Provide the [X, Y] coordinate of the cell's center where the given text is located.  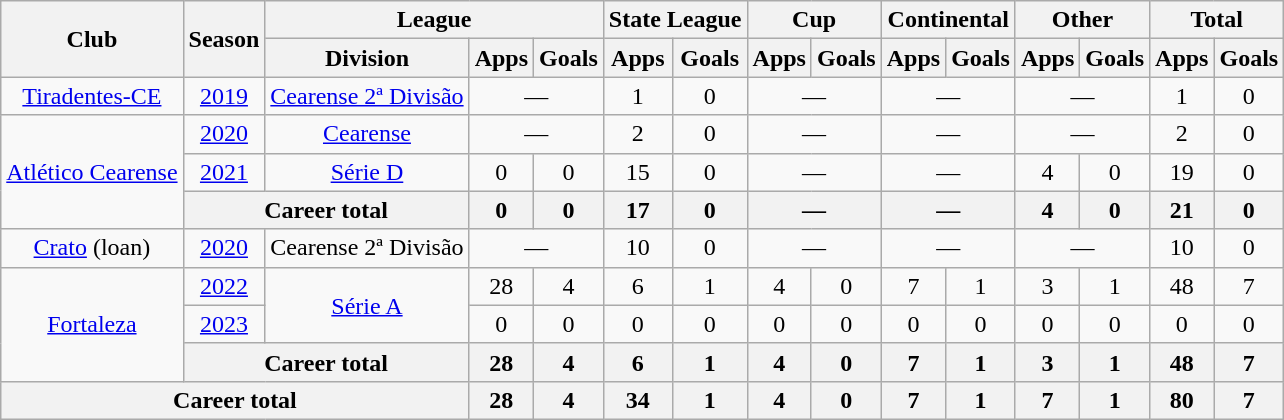
Total [1217, 20]
Fortaleza [92, 324]
2023 [224, 324]
19 [1182, 172]
Crato (loan) [92, 248]
2019 [224, 96]
Club [92, 39]
Atlético Cearense [92, 172]
Other [1082, 20]
Division [367, 58]
17 [638, 210]
Cup [814, 20]
15 [638, 172]
Cearense [367, 134]
Season [224, 39]
League [434, 20]
State League [675, 20]
34 [638, 400]
2021 [224, 172]
Tiradentes-CE [92, 96]
Série A [367, 305]
2022 [224, 286]
Série D [367, 172]
80 [1182, 400]
21 [1182, 210]
Continental [948, 20]
